For the text-containing cell, return its midpoint in (X, Y) coordinate format. 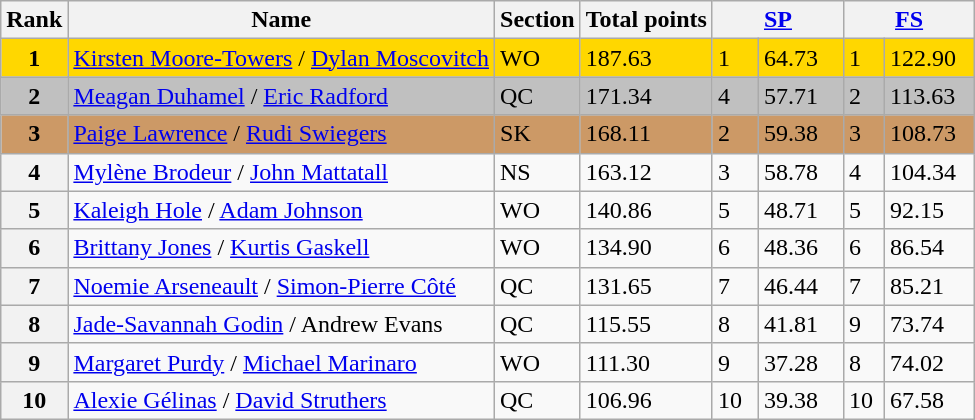
Rank (34, 20)
104.34 (930, 172)
86.54 (930, 248)
134.90 (646, 248)
168.11 (646, 134)
106.96 (646, 400)
Meagan Duhamel / Eric Radford (282, 96)
37.28 (800, 362)
Brittany Jones / Kurtis Gaskell (282, 248)
131.65 (646, 286)
67.58 (930, 400)
122.90 (930, 58)
187.63 (646, 58)
Margaret Purdy / Michael Marinaro (282, 362)
46.44 (800, 286)
64.73 (800, 58)
39.38 (800, 400)
SP (778, 20)
Name (282, 20)
Kaleigh Hole / Adam Johnson (282, 210)
NS (538, 172)
Kirsten Moore-Towers / Dylan Moscovitch (282, 58)
48.36 (800, 248)
Total points (646, 20)
Mylène Brodeur / John Mattatall (282, 172)
SK (538, 134)
92.15 (930, 210)
113.63 (930, 96)
59.38 (800, 134)
57.71 (800, 96)
73.74 (930, 324)
171.34 (646, 96)
Section (538, 20)
111.30 (646, 362)
48.71 (800, 210)
140.86 (646, 210)
58.78 (800, 172)
163.12 (646, 172)
115.55 (646, 324)
85.21 (930, 286)
Paige Lawrence / Rudi Swiegers (282, 134)
Jade-Savannah Godin / Andrew Evans (282, 324)
Alexie Gélinas / David Struthers (282, 400)
41.81 (800, 324)
108.73 (930, 134)
74.02 (930, 362)
FS (910, 20)
Noemie Arseneault / Simon-Pierre Côté (282, 286)
